Pinpoint the cell where the given text exists, returning its (x, y) midpoint coordinate. 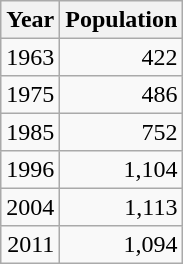
1,094 (122, 244)
422 (122, 56)
2011 (30, 244)
1996 (30, 170)
486 (122, 94)
1,104 (122, 170)
752 (122, 132)
Population (122, 20)
1985 (30, 132)
2004 (30, 206)
1,113 (122, 206)
1975 (30, 94)
1963 (30, 56)
Year (30, 20)
